From the cell containing the given text, extract its center point as [x, y] coordinate. 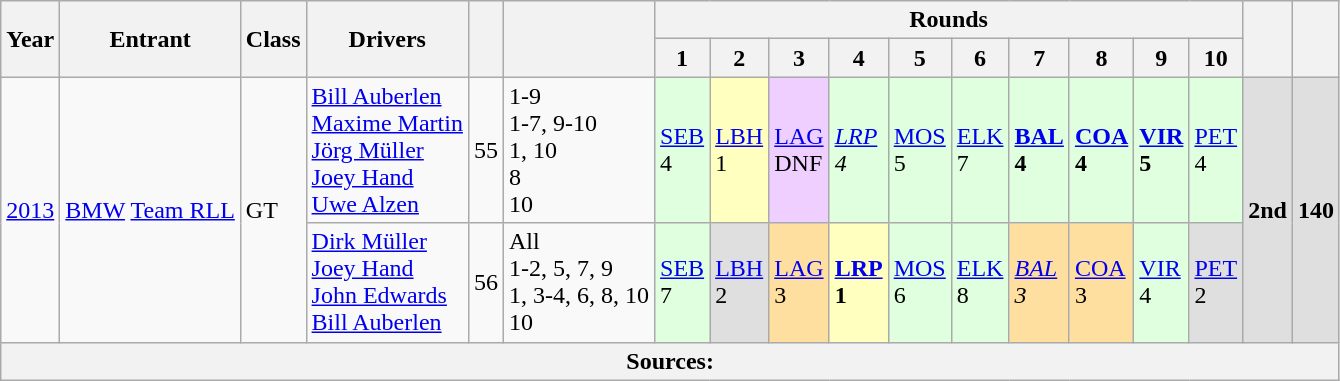
Class [273, 39]
VIR5 [1162, 150]
MOS5 [920, 150]
PET2 [1216, 282]
9 [1162, 58]
LBH2 [740, 282]
PET4 [1216, 150]
10 [1216, 58]
2013 [30, 210]
Entrant [150, 39]
Drivers [387, 39]
COA4 [1101, 150]
7 [1039, 58]
1 [682, 58]
LRP4 [858, 150]
LRP1 [858, 282]
MOS6 [920, 282]
3 [799, 58]
6 [980, 58]
Bill Auberlen Maxime Martin Jörg Müller Joey Hand Uwe Alzen [387, 150]
GT [273, 210]
All1-2, 5, 7, 91, 3-4, 6, 8, 1010 [580, 282]
ELK7 [980, 150]
8 [1101, 58]
4 [858, 58]
Dirk Müller Joey Hand John Edwards Bill Auberlen [387, 282]
140 [1316, 210]
SEB7 [682, 282]
Sources: [670, 361]
SEB4 [682, 150]
55 [486, 150]
ELK8 [980, 282]
BAL3 [1039, 282]
LAG3 [799, 282]
BMW Team RLL [150, 210]
1-91-7, 9-101, 10810 [580, 150]
2nd [1268, 210]
56 [486, 282]
LAGDNF [799, 150]
VIR4 [1162, 282]
2 [740, 58]
Year [30, 39]
COA3 [1101, 282]
5 [920, 58]
Rounds [949, 20]
BAL4 [1039, 150]
LBH1 [740, 150]
